Output the (x, y) coordinate of the center of the cell containing the given text.  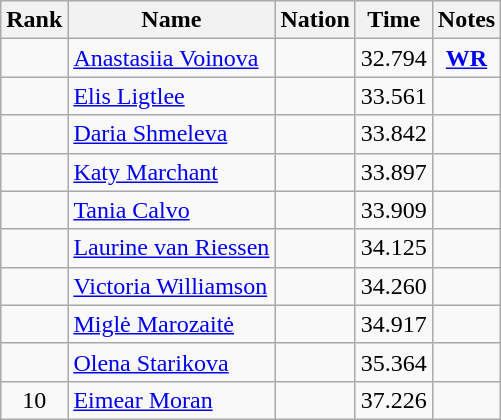
33.897 (394, 172)
WR (466, 58)
Name (172, 20)
35.364 (394, 362)
Tania Calvo (172, 210)
Miglė Marozaitė (172, 324)
33.842 (394, 134)
Laurine van Riessen (172, 248)
10 (34, 400)
Elis Ligtlee (172, 96)
Katy Marchant (172, 172)
Time (394, 20)
33.909 (394, 210)
34.125 (394, 248)
32.794 (394, 58)
33.561 (394, 96)
34.917 (394, 324)
Daria Shmeleva (172, 134)
Anastasiia Voinova (172, 58)
Victoria Williamson (172, 286)
Notes (466, 20)
Rank (34, 20)
Nation (315, 20)
Olena Starikova (172, 362)
37.226 (394, 400)
Eimear Moran (172, 400)
34.260 (394, 286)
